Pinpoint the cell where the given text exists, returning its (x, y) midpoint coordinate. 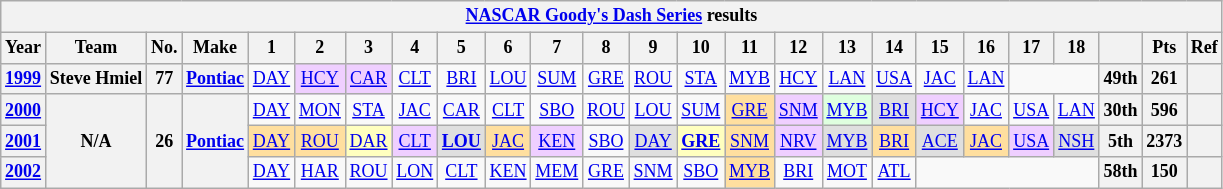
N/A (96, 141)
261 (1164, 78)
49th (1120, 78)
2000 (24, 110)
NSH (1076, 140)
3 (368, 48)
9 (653, 48)
Year (24, 48)
Pts (1164, 48)
15 (940, 48)
Team (96, 48)
17 (1032, 48)
NASCAR Goody's Dash Series results (612, 16)
2373 (1164, 140)
26 (164, 141)
4 (415, 48)
30th (1120, 110)
LON (415, 172)
2 (320, 48)
6 (508, 48)
77 (164, 78)
8 (606, 48)
NRV (798, 140)
2002 (24, 172)
14 (894, 48)
1999 (24, 78)
7 (557, 48)
596 (1164, 110)
58th (1120, 172)
DAR (368, 140)
1 (271, 48)
MON (320, 110)
Make (216, 48)
11 (750, 48)
13 (847, 48)
2001 (24, 140)
5th (1120, 140)
12 (798, 48)
ATL (894, 172)
Steve Hmiel (96, 78)
No. (164, 48)
MEM (557, 172)
150 (1164, 172)
18 (1076, 48)
10 (701, 48)
ACE (940, 140)
16 (986, 48)
5 (462, 48)
HAR (320, 172)
MOT (847, 172)
Ref (1205, 48)
